Return (x, y) of the center of cell containing provided text 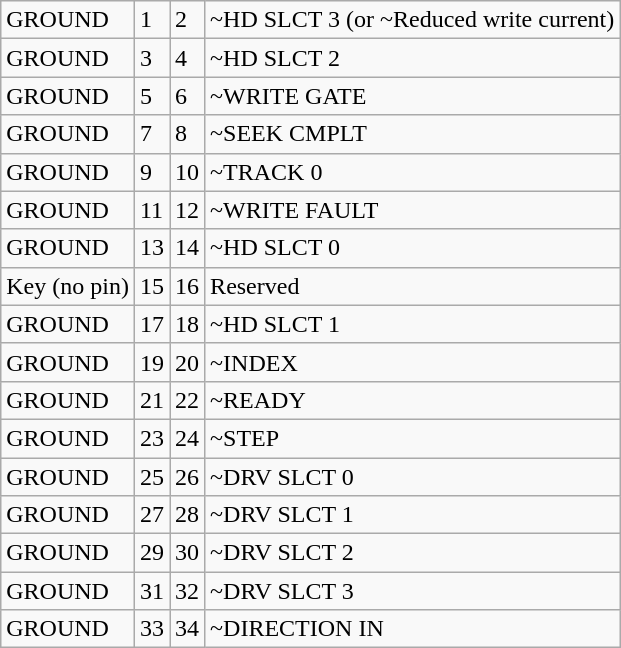
3 (152, 58)
30 (188, 553)
27 (152, 515)
5 (152, 96)
~STEP (412, 438)
2 (188, 20)
~HD SLCT 1 (412, 324)
8 (188, 134)
14 (188, 248)
31 (152, 591)
~WRITE FAULT (412, 210)
13 (152, 248)
1 (152, 20)
6 (188, 96)
16 (188, 286)
32 (188, 591)
~INDEX (412, 362)
21 (152, 400)
Key (no pin) (68, 286)
~HD SLCT 0 (412, 248)
22 (188, 400)
34 (188, 629)
10 (188, 172)
~DRV SLCT 1 (412, 515)
23 (152, 438)
24 (188, 438)
Reserved (412, 286)
11 (152, 210)
12 (188, 210)
19 (152, 362)
~TRACK 0 (412, 172)
9 (152, 172)
~DIRECTION IN (412, 629)
4 (188, 58)
~WRITE GATE (412, 96)
15 (152, 286)
17 (152, 324)
~HD SLCT 3 (or ~Reduced write current) (412, 20)
25 (152, 477)
~DRV SLCT 0 (412, 477)
7 (152, 134)
18 (188, 324)
26 (188, 477)
~READY (412, 400)
~DRV SLCT 3 (412, 591)
33 (152, 629)
29 (152, 553)
~DRV SLCT 2 (412, 553)
20 (188, 362)
~HD SLCT 2 (412, 58)
28 (188, 515)
~SEEK CMPLT (412, 134)
